Scan for the cell matching the given text and deliver its (x, y) coordinate at center. 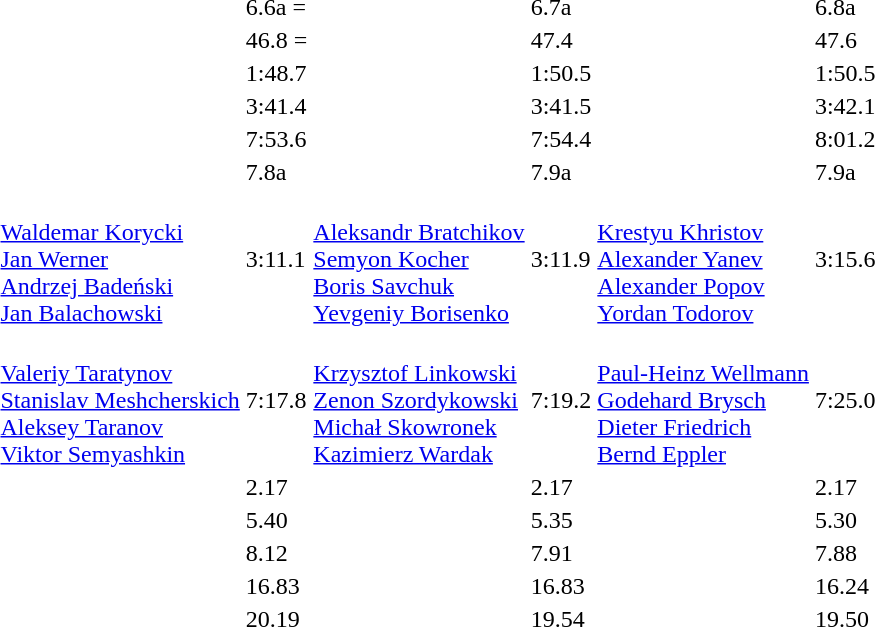
47.4 (561, 40)
3:11.9 (561, 259)
3:41.5 (561, 106)
5.40 (276, 520)
7:17.8 (276, 400)
7.8a (276, 172)
Aleksandr BratchikovSemyon KocherBoris SavchukYevgeniy Borisenko (419, 259)
7.9a (561, 172)
46.8 = (276, 40)
1:50.5 (561, 73)
7.91 (561, 553)
7:19.2 (561, 400)
3:41.4 (276, 106)
3:11.1 (276, 259)
7:54.4 (561, 139)
Krestyu KhristovAlexander YanevAlexander PopovYordan Todorov (704, 259)
7:53.6 (276, 139)
5.35 (561, 520)
8.12 (276, 553)
1:48.7 (276, 73)
Krzysztof LinkowskiZenon SzordykowskiMichał SkowronekKazimierz Wardak (419, 400)
Paul-Heinz WellmannGodehard BryschDieter FriedrichBernd Eppler (704, 400)
